Detect which cell encompasses the target text, then output its (x, y) center coordinate. 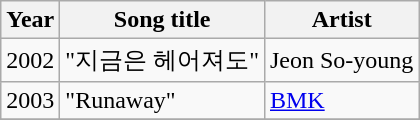
Artist (341, 20)
Jeon So-young (341, 60)
BMK (341, 100)
"Runaway" (162, 100)
2002 (30, 60)
Year (30, 20)
2003 (30, 100)
"지금은 헤어져도" (162, 60)
Song title (162, 20)
